For the text-containing cell, return its midpoint in [X, Y] coordinate format. 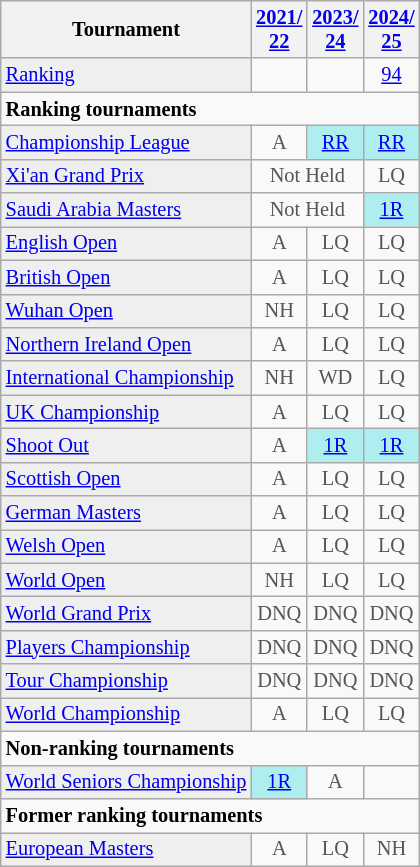
English Open [126, 243]
2024/25 [391, 29]
World Championship [126, 714]
2023/24 [335, 29]
Championship League [126, 142]
Saudi Arabia Masters [126, 210]
World Open [126, 580]
UK Championship [126, 412]
WD [335, 378]
International Championship [126, 378]
European Masters [126, 849]
94 [391, 75]
World Grand Prix [126, 613]
Scottish Open [126, 479]
Wuhan Open [126, 311]
Xi'an Grand Prix [126, 176]
Non-ranking tournaments [210, 748]
2021/22 [279, 29]
Ranking tournaments [210, 109]
German Masters [126, 513]
Ranking [126, 75]
Tournament [126, 29]
Welsh Open [126, 546]
Shoot Out [126, 445]
Tour Championship [126, 681]
Former ranking tournaments [210, 815]
British Open [126, 277]
World Seniors Championship [126, 782]
Players Championship [126, 647]
Northern Ireland Open [126, 344]
